Search for the cell housing the specified text and yield its (X, Y) center coordinate. 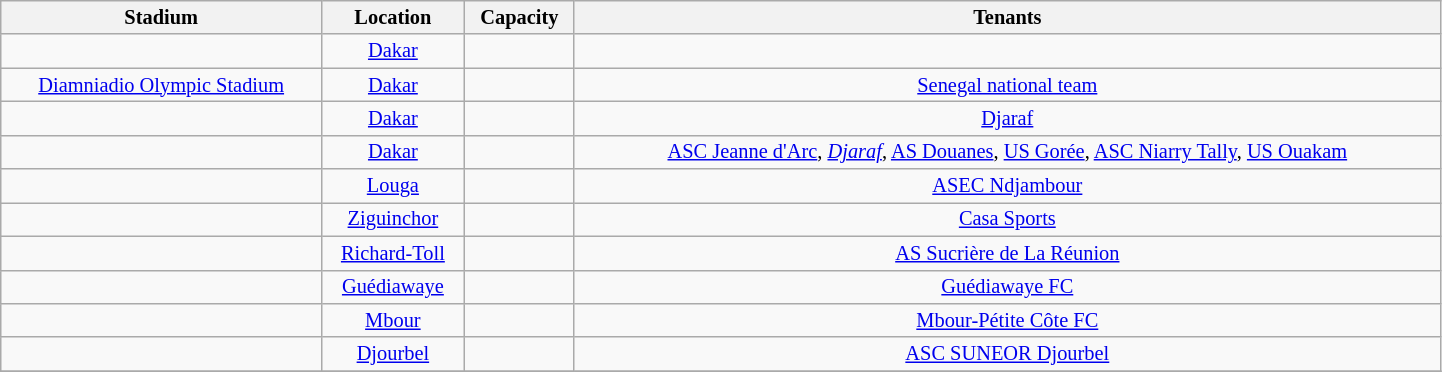
Guédiawaye (394, 287)
ASC Jeanne d'Arc, Djaraf, AS Douanes, US Gorée, ASC Niarry Tally, US Ouakam (1007, 152)
Ziguinchor (394, 219)
Senegal national team (1007, 85)
Mbour (394, 320)
Casa Sports (1007, 219)
ASC SUNEOR Djourbel (1007, 354)
Djourbel (394, 354)
Diamniadio Olympic Stadium (162, 85)
AS Sucrière de La Réunion (1007, 253)
Louga (394, 186)
Richard-Toll (394, 253)
Stadium (162, 17)
Djaraf (1007, 118)
Location (394, 17)
Tenants (1007, 17)
Guédiawaye FC (1007, 287)
ASEC Ndjambour (1007, 186)
Mbour-Pétite Côte FC (1007, 320)
Capacity (519, 17)
